Find where the given text appears and provide that cell's center as [X, Y] coordinate. 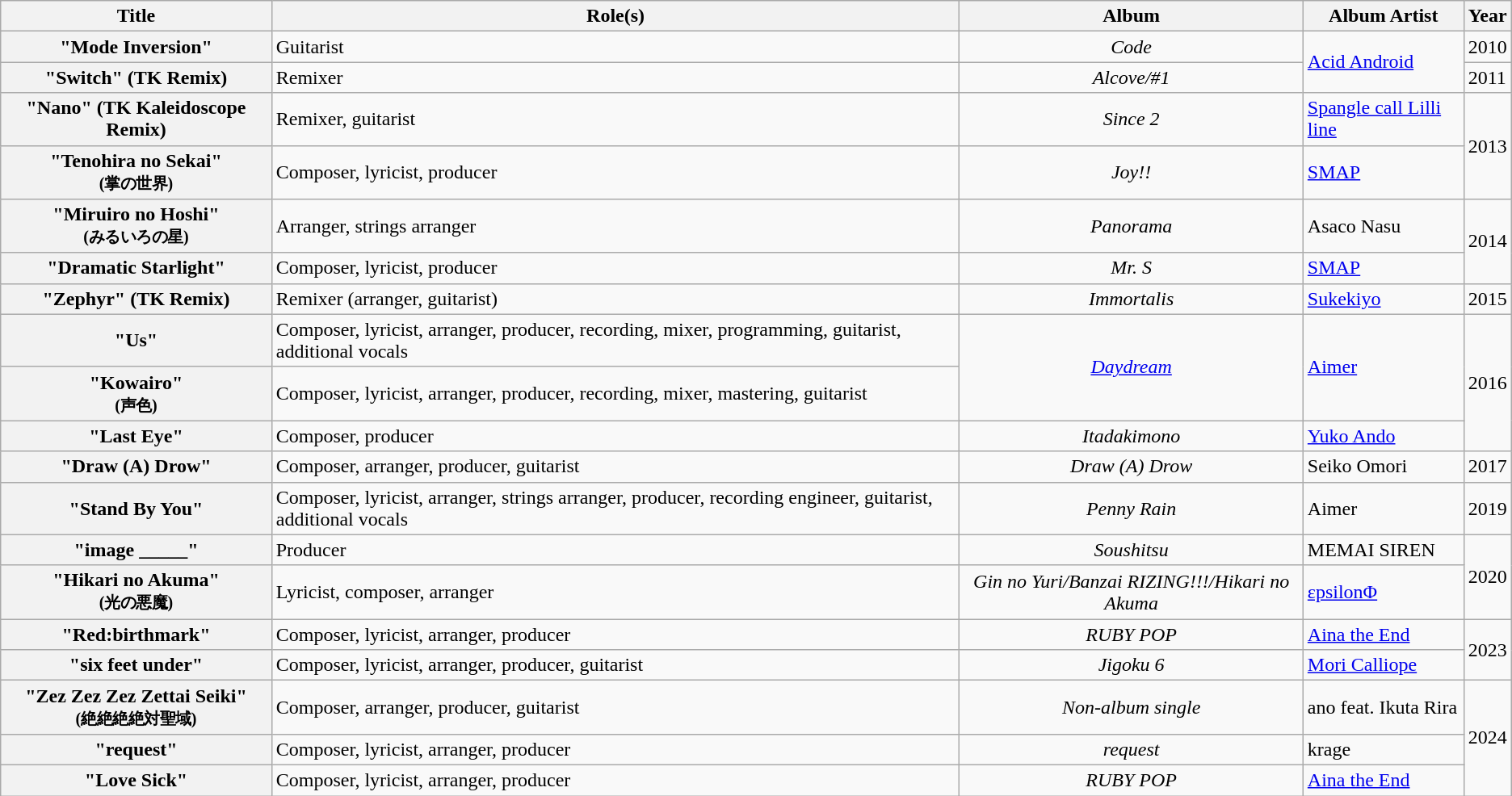
Title [136, 16]
2020 [1488, 576]
Composer, lyricist, arranger, strings arranger, producer, recording engineer, guitarist, additional vocals [615, 509]
"Dramatic Starlight" [136, 268]
2023 [1488, 650]
Producer [615, 550]
Jigoku 6 [1131, 665]
"Love Sick" [136, 780]
2015 [1488, 299]
Seiko Omori [1383, 467]
Yuko Ando [1383, 436]
ano feat. Ikuta Rira [1383, 707]
Mr. S [1131, 268]
Arranger, strings arranger [615, 226]
Year [1488, 16]
Album [1131, 16]
"Last Eye" [136, 436]
Remixer (arranger, guitarist) [615, 299]
"Mode Inversion" [136, 47]
2017 [1488, 467]
Since 2 [1131, 119]
Acid Android [1383, 62]
Composer, lyricist, arranger, producer, guitarist [615, 665]
Panorama [1131, 226]
Composer, lyricist, arranger, producer, recording, mixer, programming, guitarist, additional vocals [615, 341]
Penny Rain [1131, 509]
"request" [136, 749]
krage [1383, 749]
request [1131, 749]
Album Artist [1383, 16]
"Red:birthmark" [136, 635]
"Zez Zez Zez Zettai Seiki" (絶絶絶絶対聖域) [136, 707]
"Us" [136, 341]
2010 [1488, 47]
Gin no Yuri/Banzai RIZING!!!/Hikari no Akuma [1131, 593]
Non-album single [1131, 707]
"Hikari no Akuma" (光の悪魔) [136, 593]
Composer, lyricist, arranger, producer, recording, mixer, mastering, guitarist [615, 394]
MEMAI SIREN [1383, 550]
2016 [1488, 383]
Alcove/#1 [1131, 78]
Joy!! [1131, 173]
"Tenohira no Sekai" (掌の世界) [136, 173]
2014 [1488, 242]
εpsilonΦ [1383, 593]
Mori Calliope [1383, 665]
"Nano" (TK Kaleidoscope Remix) [136, 119]
Remixer [615, 78]
"Draw (A) Drow" [136, 467]
2011 [1488, 78]
2024 [1488, 738]
Draw (A) Drow [1131, 467]
"six feet under" [136, 665]
Sukekiyo [1383, 299]
"Zephyr" (TK Remix) [136, 299]
"image _____" [136, 550]
Daydream [1131, 367]
Spangle call Lilli line [1383, 119]
2019 [1488, 509]
Itadakimono [1131, 436]
Asaco Nasu [1383, 226]
Code [1131, 47]
"Stand By You" [136, 509]
Immortalis [1131, 299]
Soushitsu [1131, 550]
2013 [1488, 146]
Guitarist [615, 47]
Lyricist, composer, arranger [615, 593]
Remixer, guitarist [615, 119]
"Switch" (TK Remix) [136, 78]
"Miruiro no Hoshi" (みるいろの星) [136, 226]
Role(s) [615, 16]
Composer, producer [615, 436]
"Kowairo" (声色) [136, 394]
